Output the (X, Y) coordinate of the center of the cell containing the given text.  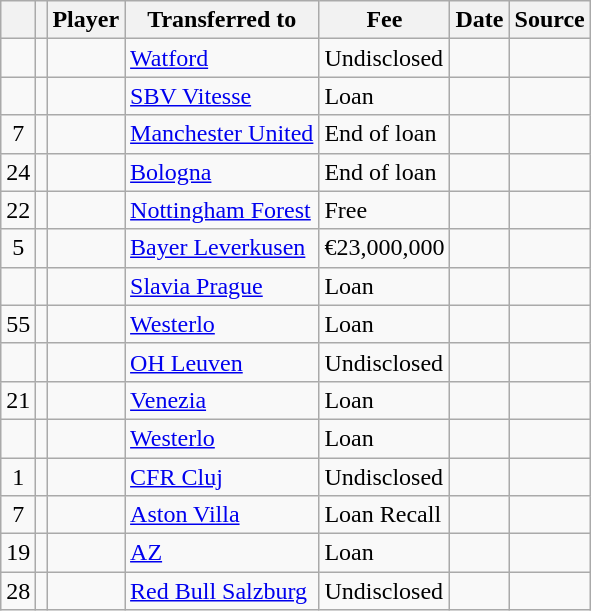
Manchester United (222, 134)
Fee (384, 20)
Red Bull Salzburg (222, 591)
Aston Villa (222, 515)
Venezia (222, 400)
Nottingham Forest (222, 210)
Date (480, 20)
CFR Cluj (222, 477)
Slavia Prague (222, 286)
Source (550, 20)
AZ (222, 553)
€23,000,000 (384, 248)
1 (18, 477)
Transferred to (222, 20)
5 (18, 248)
19 (18, 553)
24 (18, 172)
Loan Recall (384, 515)
SBV Vitesse (222, 96)
OH Leuven (222, 362)
Bologna (222, 172)
22 (18, 210)
21 (18, 400)
Free (384, 210)
Player (86, 20)
28 (18, 591)
55 (18, 324)
Watford (222, 58)
Bayer Leverkusen (222, 248)
